Determine the [X, Y] coordinate at the center of the cell enclosing the given text.  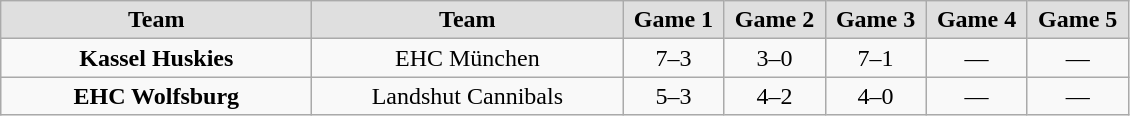
Game 4 [976, 20]
4–2 [774, 96]
Game 5 [1078, 20]
EHC Wolfsburg [156, 96]
Kassel Huskies [156, 58]
Game 1 [674, 20]
4–0 [876, 96]
3–0 [774, 58]
5–3 [674, 96]
EHC München [468, 58]
Game 3 [876, 20]
Game 2 [774, 20]
7–1 [876, 58]
Landshut Cannibals [468, 96]
7–3 [674, 58]
